Find where the given text appears and provide that cell's center as [x, y] coordinate. 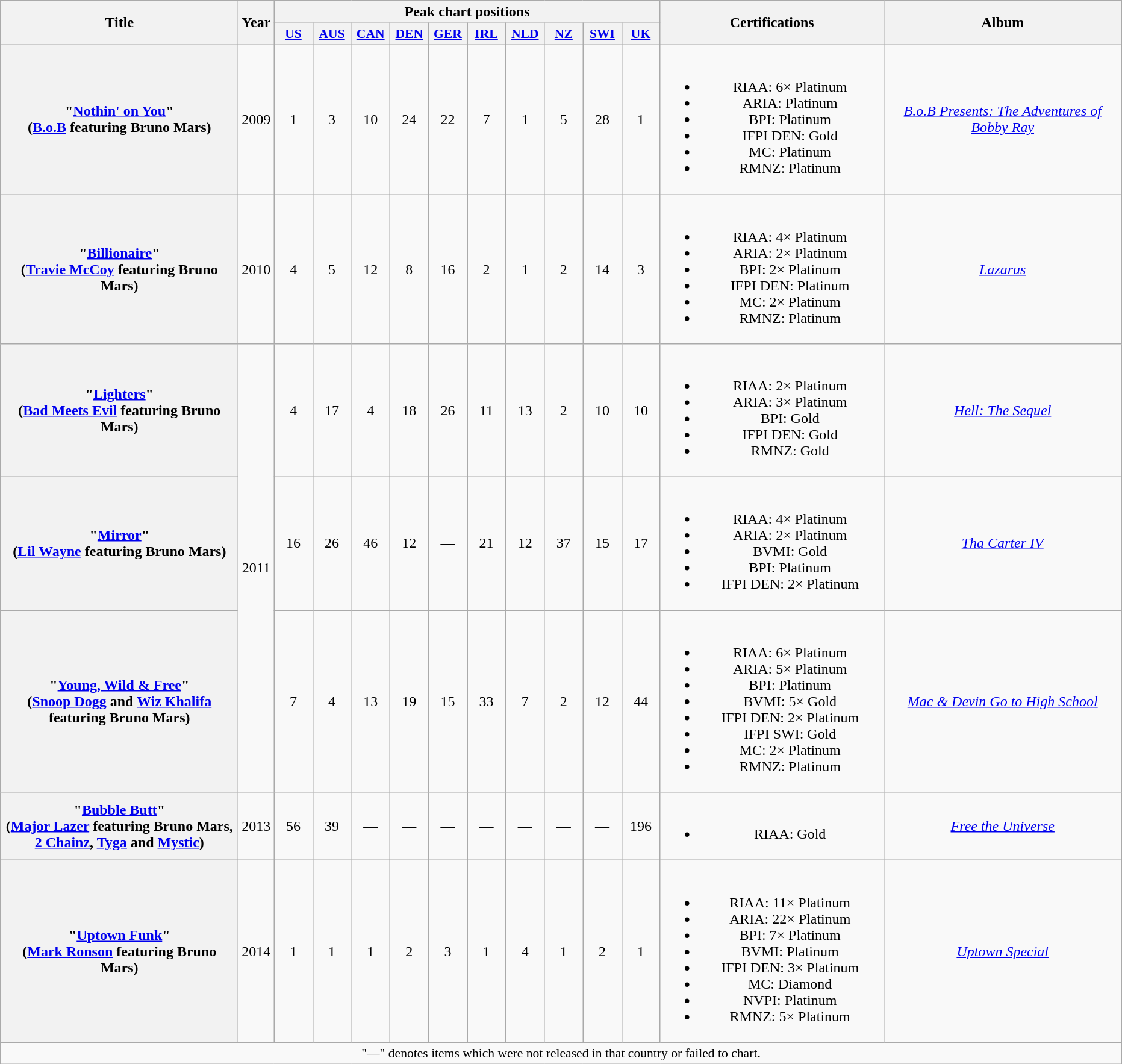
RIAA: 4× PlatinumARIA: 2× PlatinumBPI: 2× PlatinumIFPI DEN: PlatinumMC: 2× PlatinumRMNZ: Platinum [772, 269]
DEN [409, 34]
22 [447, 119]
Peak chart positions [467, 12]
28 [602, 119]
SWI [602, 34]
NZ [564, 34]
11 [487, 411]
"Young, Wild & Free"(Snoop Dogg and Wiz Khalifa featuring Bruno Mars) [119, 701]
8 [409, 269]
"Billionaire"(Travie McCoy featuring Bruno Mars) [119, 269]
RIAA: 6× PlatinumARIA: PlatinumBPI: PlatinumIFPI DEN: GoldMC: PlatinumRMNZ: Platinum [772, 119]
46 [370, 543]
Title [119, 23]
24 [409, 119]
"Mirror"(Lil Wayne featuring Bruno Mars) [119, 543]
2011 [257, 568]
44 [641, 701]
2013 [257, 827]
Hell: The Sequel [1002, 411]
2009 [257, 119]
Album [1002, 23]
"Lighters"(Bad Meets Evil featuring Bruno Mars) [119, 411]
33 [487, 701]
"Nothin' on You"(B.o.B featuring Bruno Mars) [119, 119]
Tha Carter IV [1002, 543]
Free the Universe [1002, 827]
37 [564, 543]
Lazarus [1002, 269]
19 [409, 701]
2014 [257, 951]
RIAA: 2× PlatinumARIA: 3× PlatinumBPI: GoldIFPI DEN: GoldRMNZ: Gold [772, 411]
14 [602, 269]
RIAA: 6× PlatinumARIA: 5× PlatinumBPI: PlatinumBVMI: 5× GoldIFPI DEN: 2× PlatinumIFPI SWI: GoldMC: 2× PlatinumRMNZ: Platinum [772, 701]
IRL [487, 34]
"Bubble Butt"(Major Lazer featuring Bruno Mars, 2 Chainz, Tyga and Mystic) [119, 827]
US [293, 34]
AUS [332, 34]
Year [257, 23]
"Uptown Funk"(Mark Ronson featuring Bruno Mars) [119, 951]
56 [293, 827]
CAN [370, 34]
Certifications [772, 23]
RIAA: 11× PlatinumARIA: 22× PlatinumBPI: 7× PlatinumBVMI: PlatinumIFPI DEN: 3× PlatinumMC: DiamondNVPI: PlatinumRMNZ: 5× Platinum [772, 951]
18 [409, 411]
NLD [525, 34]
2010 [257, 269]
21 [487, 543]
Mac & Devin Go to High School [1002, 701]
UK [641, 34]
RIAA: 4× PlatinumARIA: 2× PlatinumBVMI: GoldBPI: PlatinumIFPI DEN: 2× Platinum [772, 543]
Uptown Special [1002, 951]
196 [641, 827]
B.o.B Presents: The Adventures of Bobby Ray [1002, 119]
"—" denotes items which were not released in that country or failed to chart. [561, 1053]
39 [332, 827]
GER [447, 34]
RIAA: Gold [772, 827]
